Search for the cell housing the specified text and yield its (X, Y) center coordinate. 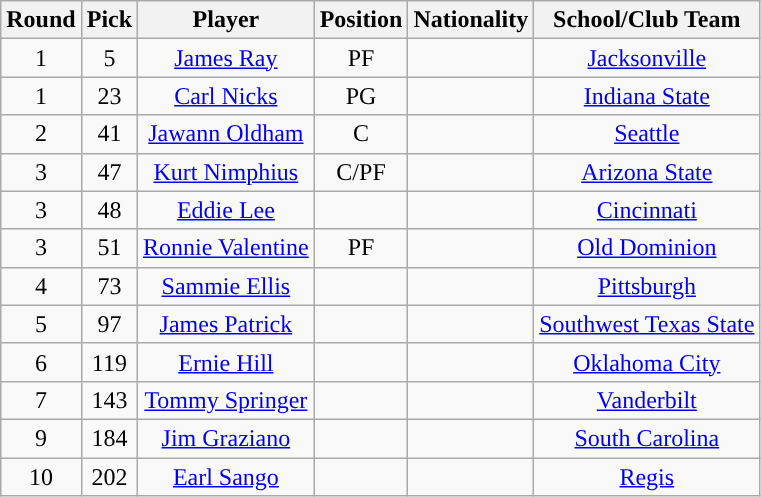
97 (109, 324)
Kurt Nimphius (226, 172)
Ernie Hill (226, 362)
Sammie Ellis (226, 286)
4 (41, 286)
C (361, 134)
Jim Graziano (226, 438)
Pick (109, 20)
119 (109, 362)
Arizona State (647, 172)
143 (109, 400)
73 (109, 286)
9 (41, 438)
41 (109, 134)
Cincinnati (647, 210)
Ronnie Valentine (226, 248)
7 (41, 400)
Indiana State (647, 96)
Jacksonville (647, 58)
51 (109, 248)
Round (41, 20)
Regis (647, 477)
48 (109, 210)
Jawann Oldham (226, 134)
James Patrick (226, 324)
Nationality (471, 20)
Old Dominion (647, 248)
23 (109, 96)
James Ray (226, 58)
Seattle (647, 134)
Eddie Lee (226, 210)
PG (361, 96)
C/PF (361, 172)
Pittsburgh (647, 286)
Vanderbilt (647, 400)
184 (109, 438)
Position (361, 20)
Southwest Texas State (647, 324)
School/Club Team (647, 20)
6 (41, 362)
South Carolina (647, 438)
Carl Nicks (226, 96)
Oklahoma City (647, 362)
Tommy Springer (226, 400)
2 (41, 134)
202 (109, 477)
10 (41, 477)
47 (109, 172)
Earl Sango (226, 477)
Player (226, 20)
